Return the [X, Y] coordinate for the center point of the cell that contains the specified text.  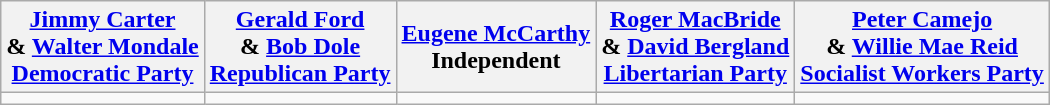
Peter Camejo & Willie Mae ReidSocialist Workers Party [922, 47]
Gerald Ford & Bob DoleRepublican Party [300, 47]
Jimmy Carter & Walter MondaleDemocratic Party [103, 47]
Eugene McCarthyIndependent [496, 47]
Roger MacBride & David BerglandLibertarian Party [696, 47]
